Determine the (x, y) coordinate at the center of the cell enclosing the given text.  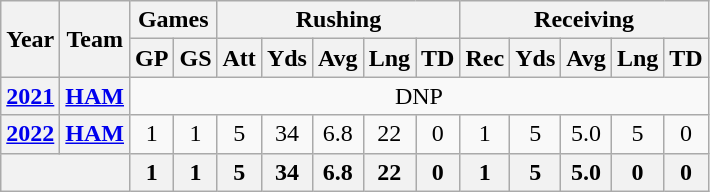
Games (174, 20)
GP (152, 58)
2021 (30, 96)
Receiving (584, 20)
2022 (30, 134)
GS (196, 58)
Rushing (338, 20)
DNP (420, 96)
Team (95, 39)
Year (30, 39)
Att (239, 58)
Rec (485, 58)
